Find where the given text appears and provide that cell's center as [x, y] coordinate. 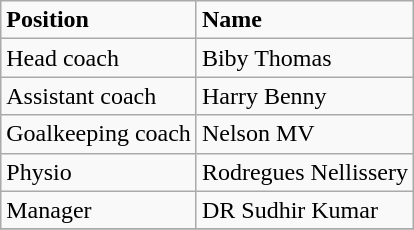
Head coach [99, 58]
DR Sudhir Kumar [304, 210]
Name [304, 20]
Harry Benny [304, 96]
Biby Thomas [304, 58]
Goalkeeping coach [99, 134]
Rodregues Nellissery [304, 172]
Physio [99, 172]
Nelson MV [304, 134]
Assistant coach [99, 96]
Position [99, 20]
Manager [99, 210]
